Determine the (X, Y) coordinate at the center of the cell enclosing the given text.  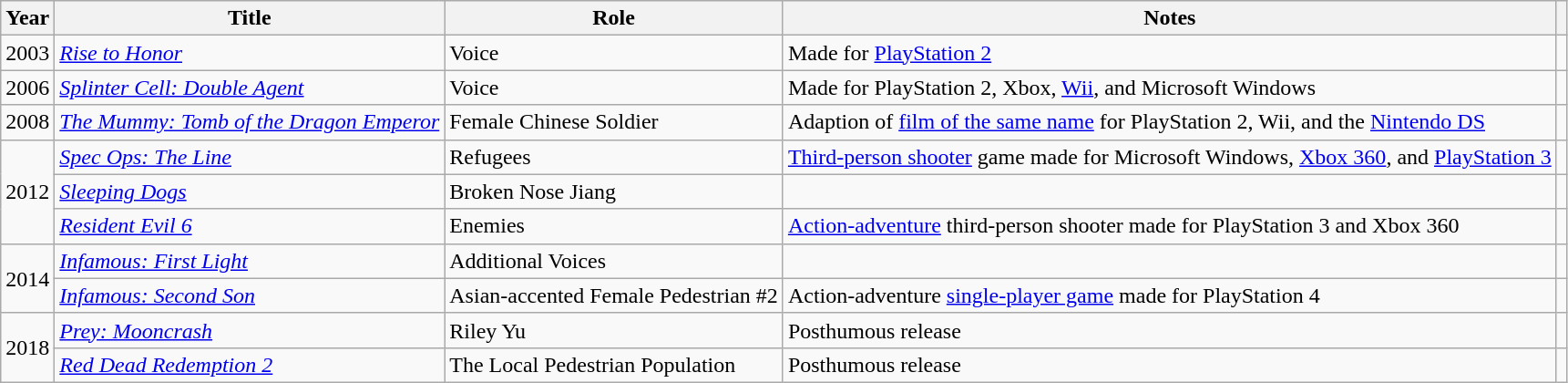
The Mummy: Tomb of the Dragon Emperor (250, 122)
Rise to Honor (250, 53)
Role (614, 18)
Enemies (614, 226)
2003 (27, 53)
Action-adventure single-player game made for PlayStation 4 (1170, 295)
Broken Nose Jiang (614, 191)
2008 (27, 122)
Action-adventure third-person shooter made for PlayStation 3 and Xbox 360 (1170, 226)
Sleeping Dogs (250, 191)
Adaption of film of the same name for PlayStation 2, Wii, and the Nintendo DS (1170, 122)
Riley Yu (614, 330)
Resident Evil 6 (250, 226)
2012 (27, 191)
Spec Ops: The Line (250, 157)
Title (250, 18)
Female Chinese Soldier (614, 122)
Additional Voices (614, 261)
Red Dead Redemption 2 (250, 365)
Splinter Cell: Double Agent (250, 88)
2014 (27, 278)
The Local Pedestrian Population (614, 365)
Made for PlayStation 2, Xbox, Wii, and Microsoft Windows (1170, 88)
Notes (1170, 18)
2006 (27, 88)
Made for PlayStation 2 (1170, 53)
Third-person shooter game made for Microsoft Windows, Xbox 360, and PlayStation 3 (1170, 157)
Year (27, 18)
Prey: Mooncrash (250, 330)
Infamous: Second Son (250, 295)
Infamous: First Light (250, 261)
2018 (27, 347)
Refugees (614, 157)
Asian-accented Female Pedestrian #2 (614, 295)
